Determine the [x, y] coordinate at the center of the cell enclosing the given text.  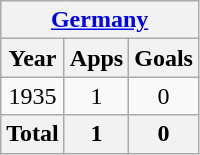
Year [33, 58]
Goals [164, 58]
1935 [33, 96]
Germany [100, 20]
Total [33, 134]
Apps [96, 58]
